Search for the cell housing the specified text and yield its [X, Y] center coordinate. 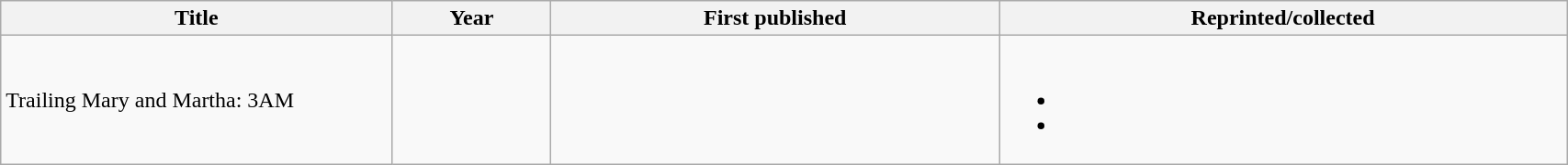
First published [775, 18]
Title [197, 18]
Reprinted/collected [1283, 18]
Year [472, 18]
Trailing Mary and Martha: 3AM [197, 100]
